Provide the (X, Y) coordinate of the cell's center where the given text is located.  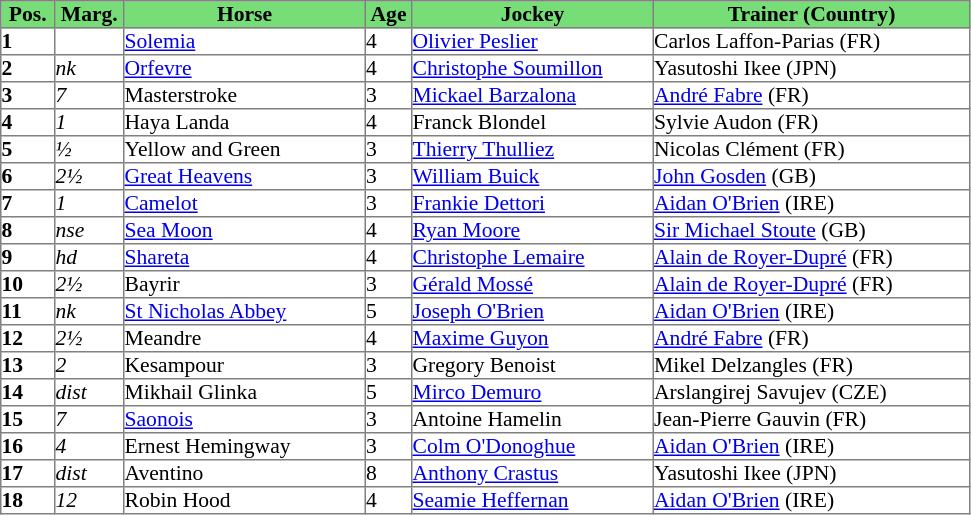
Joseph O'Brien (533, 312)
Solemia (245, 42)
Saonois (245, 420)
Kesampour (245, 366)
Maxime Guyon (533, 338)
Camelot (245, 204)
Masterstroke (245, 96)
Jean-Pierre Gauvin (FR) (811, 420)
Shareta (245, 258)
Sir Michael Stoute (GB) (811, 230)
18 (28, 500)
Meandre (245, 338)
Mikhail Glinka (245, 392)
Horse (245, 14)
Olivier Peslier (533, 42)
Frankie Dettori (533, 204)
Anthony Crastus (533, 474)
10 (28, 284)
Marg. (90, 14)
Thierry Thulliez (533, 150)
Arslangirej Savujev (CZE) (811, 392)
Mikel Delzangles (FR) (811, 366)
hd (90, 258)
13 (28, 366)
Age (388, 14)
Mickael Barzalona (533, 96)
Sylvie Audon (FR) (811, 122)
Ernest Hemingway (245, 446)
15 (28, 420)
Trainer (Country) (811, 14)
John Gosden (GB) (811, 176)
16 (28, 446)
Robin Hood (245, 500)
St Nicholas Abbey (245, 312)
Gregory Benoist (533, 366)
Yellow and Green (245, 150)
Antoine Hamelin (533, 420)
Christophe Soumillon (533, 68)
6 (28, 176)
Haya Landa (245, 122)
Bayrir (245, 284)
Colm O'Donoghue (533, 446)
17 (28, 474)
Aventino (245, 474)
Seamie Heffernan (533, 500)
Orfevre (245, 68)
William Buick (533, 176)
nse (90, 230)
Sea Moon (245, 230)
½ (90, 150)
Pos. (28, 14)
Christophe Lemaire (533, 258)
11 (28, 312)
Great Heavens (245, 176)
Mirco Demuro (533, 392)
Nicolas Clément (FR) (811, 150)
14 (28, 392)
Franck Blondel (533, 122)
Carlos Laffon-Parias (FR) (811, 42)
9 (28, 258)
Jockey (533, 14)
Ryan Moore (533, 230)
Gérald Mossé (533, 284)
